Search for the cell housing the specified text and yield its [X, Y] center coordinate. 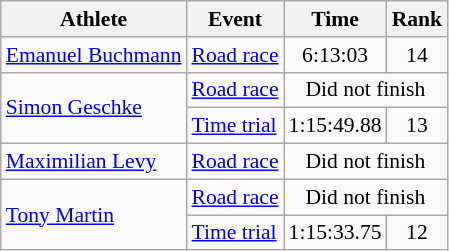
Event [236, 19]
Maximilian Levy [94, 162]
Time [336, 19]
14 [418, 55]
1:15:33.75 [336, 233]
Emanuel Buchmann [94, 55]
12 [418, 233]
Simon Geschke [94, 108]
6:13:03 [336, 55]
Athlete [94, 19]
Rank [418, 19]
Tony Martin [94, 214]
1:15:49.88 [336, 126]
13 [418, 126]
